From the cell containing the given text, extract its center point as (x, y) coordinate. 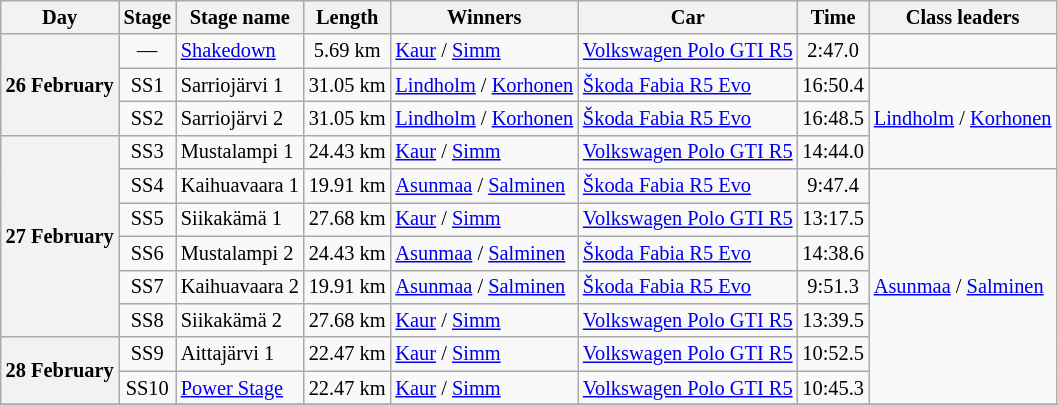
Time (832, 17)
SS6 (148, 253)
SS10 (148, 388)
Kaihuavaara 2 (240, 287)
SS9 (148, 354)
SS5 (148, 219)
Power Stage (240, 388)
Sarriojärvi 2 (240, 118)
SS3 (148, 152)
14:44.0 (832, 152)
13:17.5 (832, 219)
10:52.5 (832, 354)
26 February (60, 84)
Stage name (240, 17)
Siikakämä 1 (240, 219)
27 February (60, 236)
SS8 (148, 320)
2:47.0 (832, 51)
— (148, 51)
16:48.5 (832, 118)
5.69 km (348, 51)
14:38.6 (832, 253)
9:51.3 (832, 287)
Winners (484, 17)
Class leaders (963, 17)
Aittajärvi 1 (240, 354)
Sarriojärvi 1 (240, 85)
SS2 (148, 118)
Mustalampi 1 (240, 152)
Car (688, 17)
9:47.4 (832, 186)
Shakedown (240, 51)
10:45.3 (832, 388)
Stage (148, 17)
SS7 (148, 287)
Length (348, 17)
Siikakämä 2 (240, 320)
SS1 (148, 85)
28 February (60, 370)
Day (60, 17)
SS4 (148, 186)
13:39.5 (832, 320)
Mustalampi 2 (240, 253)
16:50.4 (832, 85)
Kaihuavaara 1 (240, 186)
